Detect which cell encompasses the target text, then output its (x, y) center coordinate. 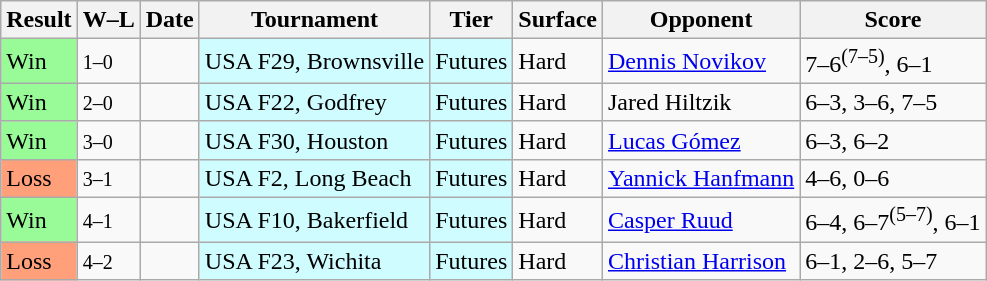
3–1 (108, 178)
6–3, 3–6, 7–5 (893, 102)
Tournament (314, 20)
USA F10, Bakerfield (314, 220)
4–1 (108, 220)
Dennis Novikov (700, 62)
Lucas Gómez (700, 140)
Result (39, 20)
USA F2, Long Beach (314, 178)
Yannick Hanfmann (700, 178)
3–0 (108, 140)
USA F23, Wichita (314, 261)
6–1, 2–6, 5–7 (893, 261)
4–6, 0–6 (893, 178)
W–L (108, 20)
USA F22, Godfrey (314, 102)
USA F29, Brownsville (314, 62)
Casper Ruud (700, 220)
Surface (558, 20)
1–0 (108, 62)
USA F30, Houston (314, 140)
7–6(7–5), 6–1 (893, 62)
Opponent (700, 20)
Christian Harrison (700, 261)
4–2 (108, 261)
6–3, 6–2 (893, 140)
2–0 (108, 102)
Tier (472, 20)
Date (170, 20)
6–4, 6–7(5–7), 6–1 (893, 220)
Score (893, 20)
Jared Hiltzik (700, 102)
